Detect which cell encompasses the target text, then output its (x, y) center coordinate. 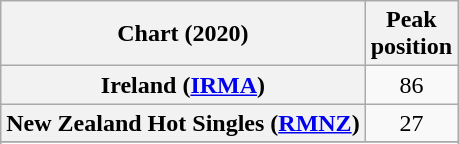
Ireland (IRMA) (183, 85)
Peakposition (411, 34)
New Zealand Hot Singles (RMNZ) (183, 123)
Chart (2020) (183, 34)
27 (411, 123)
86 (411, 85)
